Return the [x, y] coordinate for the center point of the cell that contains the specified text.  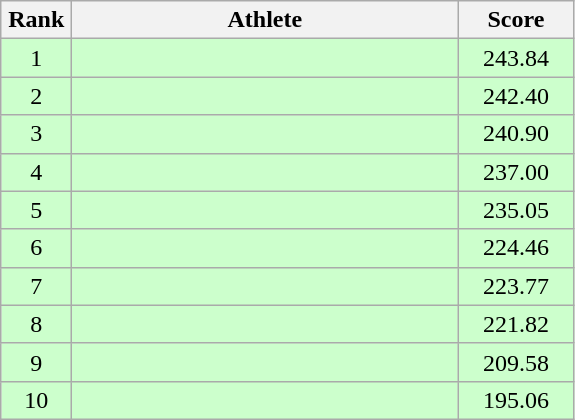
223.77 [516, 286]
237.00 [516, 172]
Athlete [265, 20]
3 [36, 134]
10 [36, 400]
209.58 [516, 362]
Rank [36, 20]
195.06 [516, 400]
224.46 [516, 248]
242.40 [516, 96]
5 [36, 210]
6 [36, 248]
4 [36, 172]
7 [36, 286]
1 [36, 58]
240.90 [516, 134]
9 [36, 362]
Score [516, 20]
221.82 [516, 324]
8 [36, 324]
235.05 [516, 210]
2 [36, 96]
243.84 [516, 58]
